Output the (x, y) coordinate of the center of the cell containing the given text.  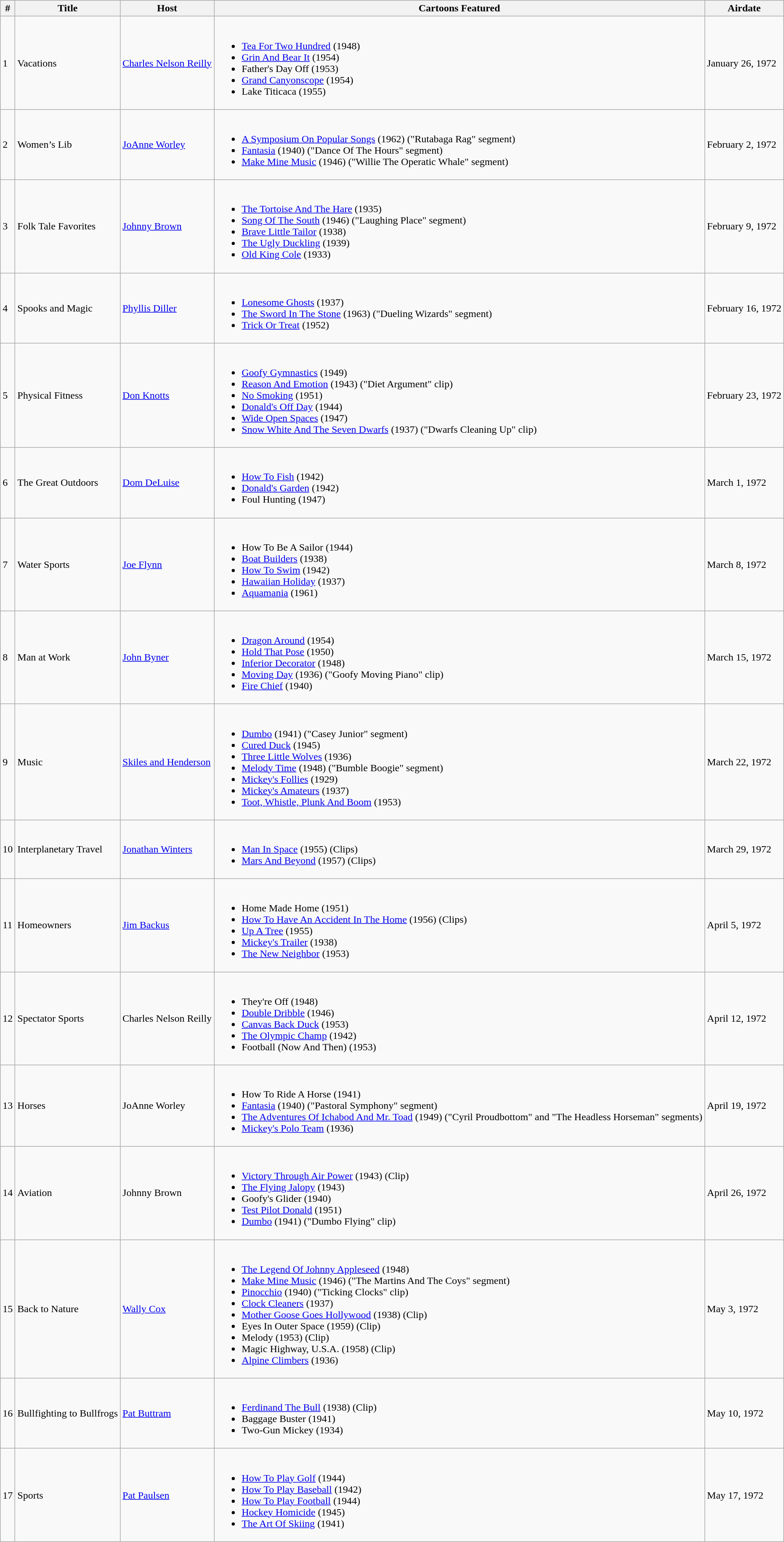
John Byner (167, 658)
Homeowners (68, 925)
February 2, 1972 (744, 145)
16 (8, 1414)
May 3, 1972 (744, 1309)
February 23, 1972 (744, 395)
Water Sports (68, 564)
Aviation (68, 1193)
Victory Through Air Power (1943) (Clip)The Flying Jalopy (1943)Goofy's Glider (1940)Test Pilot Donald (1951)Dumbo (1941) ("Dumbo Flying" clip) (460, 1193)
Spectator Sports (68, 1018)
8 (8, 658)
Spooks and Magic (68, 308)
Man at Work (68, 658)
Sports (68, 1495)
March 29, 1972 (744, 849)
7 (8, 564)
Host (167, 8)
15 (8, 1309)
March 8, 1972 (744, 564)
They're Off (1948)Double Dribble (1946)Canvas Back Duck (1953)The Olympic Champ (1942)Football (Now And Then) (1953) (460, 1018)
May 10, 1972 (744, 1414)
How To Play Golf (1944)How To Play Baseball (1942)How To Play Football (1944)Hockey Homicide (1945)The Art Of Skiing (1941) (460, 1495)
Wally Cox (167, 1309)
Title (68, 8)
April 19, 1972 (744, 1106)
# (8, 8)
Home Made Home (1951)How To Have An Accident In The Home (1956) (Clips)Up A Tree (1955)Mickey's Trailer (1938)The New Neighbor (1953) (460, 925)
March 22, 1972 (744, 762)
May 17, 1972 (744, 1495)
Airdate (744, 8)
11 (8, 925)
17 (8, 1495)
Skiles and Henderson (167, 762)
14 (8, 1193)
How To Be A Sailor (1944)Boat Builders (1938)How To Swim (1942)Hawaiian Holiday (1937)Aquamania (1961) (460, 564)
9 (8, 762)
Joe Flynn (167, 564)
How To Fish (1942)Donald's Garden (1942)Foul Hunting (1947) (460, 482)
Lonesome Ghosts (1937)The Sword In The Stone (1963) ("Dueling Wizards" segment)Trick Or Treat (1952) (460, 308)
Pat Paulsen (167, 1495)
Interplanetary Travel (68, 849)
Back to Nature (68, 1309)
Pat Buttram (167, 1414)
Horses (68, 1106)
April 26, 1972 (744, 1193)
3 (8, 226)
Jonathan Winters (167, 849)
12 (8, 1018)
4 (8, 308)
Man In Space (1955) (Clips)Mars And Beyond (1957) (Clips) (460, 849)
January 26, 1972 (744, 63)
6 (8, 482)
13 (8, 1106)
10 (8, 849)
The Great Outdoors (68, 482)
5 (8, 395)
April 5, 1972 (744, 925)
March 1, 1972 (744, 482)
Cartoons Featured (460, 8)
Jim Backus (167, 925)
Vacations (68, 63)
Folk Tale Favorites (68, 226)
February 9, 1972 (744, 226)
February 16, 1972 (744, 308)
Music (68, 762)
Dragon Around (1954)Hold That Pose (1950)Inferior Decorator (1948)Moving Day (1936) ("Goofy Moving Piano" clip)Fire Chief (1940) (460, 658)
Women’s Lib (68, 145)
Don Knotts (167, 395)
2 (8, 145)
Dom DeLuise (167, 482)
Phyllis Diller (167, 308)
Tea For Two Hundred (1948)Grin And Bear It (1954)Father's Day Off (1953)Grand Canyonscope (1954)Lake Titicaca (1955) (460, 63)
Bullfighting to Bullfrogs (68, 1414)
1 (8, 63)
April 12, 1972 (744, 1018)
Ferdinand The Bull (1938) (Clip)Baggage Buster (1941)Two-Gun Mickey (1934) (460, 1414)
March 15, 1972 (744, 658)
Physical Fitness (68, 395)
